Find where the given text appears and provide that cell's center as [x, y] coordinate. 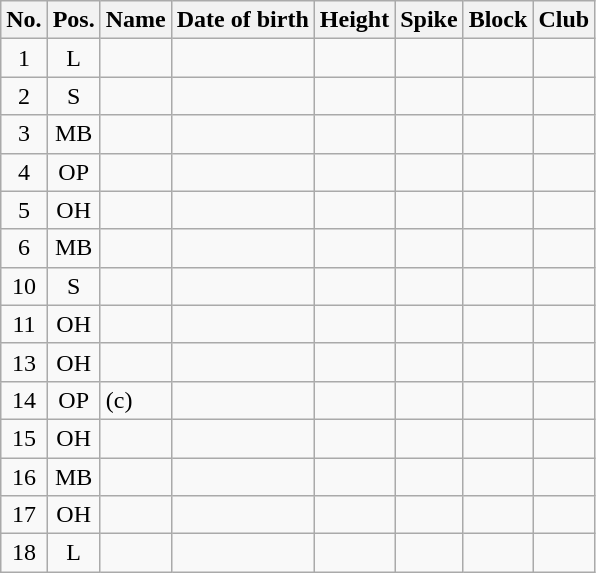
No. [24, 20]
16 [24, 477]
17 [24, 515]
18 [24, 553]
Height [354, 20]
3 [24, 134]
14 [24, 400]
15 [24, 438]
Spike [429, 20]
2 [24, 96]
11 [24, 324]
6 [24, 248]
Pos. [74, 20]
Block [498, 20]
(c) [136, 400]
Date of birth [242, 20]
13 [24, 362]
Club [564, 20]
10 [24, 286]
4 [24, 172]
1 [24, 58]
Name [136, 20]
5 [24, 210]
